Return the (X, Y) coordinate for the center point of the cell that contains the specified text.  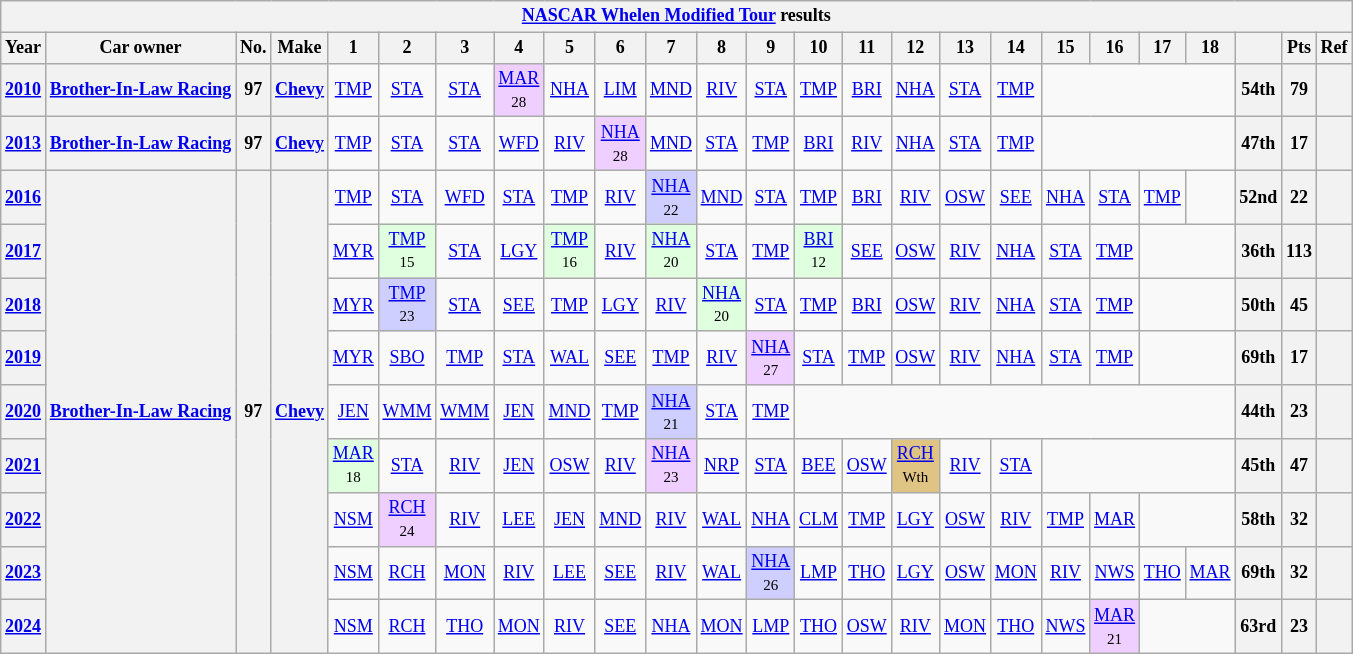
13 (966, 48)
18 (1210, 48)
45th (1258, 466)
2020 (24, 412)
2021 (24, 466)
NRP (722, 466)
2018 (24, 305)
2024 (24, 627)
14 (1016, 48)
NASCAR Whelen Modified Tour results (676, 16)
47 (1300, 466)
TMP23 (407, 305)
2016 (24, 197)
BRI12 (819, 251)
NHA21 (672, 412)
44th (1258, 412)
3 (465, 48)
TMP16 (570, 251)
52nd (1258, 197)
58th (1258, 519)
8 (722, 48)
4 (520, 48)
NHA28 (620, 144)
MAR18 (353, 466)
RCH24 (407, 519)
2 (407, 48)
Ref (1334, 48)
2013 (24, 144)
Car owner (140, 48)
2010 (24, 90)
SBO (407, 358)
2023 (24, 573)
MAR21 (1115, 627)
2017 (24, 251)
2019 (24, 358)
MAR28 (520, 90)
12 (916, 48)
BEE (819, 466)
9 (771, 48)
15 (1066, 48)
6 (620, 48)
47th (1258, 144)
Make (300, 48)
10 (819, 48)
5 (570, 48)
11 (866, 48)
7 (672, 48)
NHA27 (771, 358)
Year (24, 48)
36th (1258, 251)
45 (1300, 305)
No. (254, 48)
63rd (1258, 627)
CLM (819, 519)
2022 (24, 519)
22 (1300, 197)
1 (353, 48)
TMP15 (407, 251)
RCHWth (916, 466)
16 (1115, 48)
NHA26 (771, 573)
54th (1258, 90)
113 (1300, 251)
NHA23 (672, 466)
50th (1258, 305)
Pts (1300, 48)
LIM (620, 90)
79 (1300, 90)
NHA22 (672, 197)
